Provide the (X, Y) coordinate of the cell's center where the given text is located.  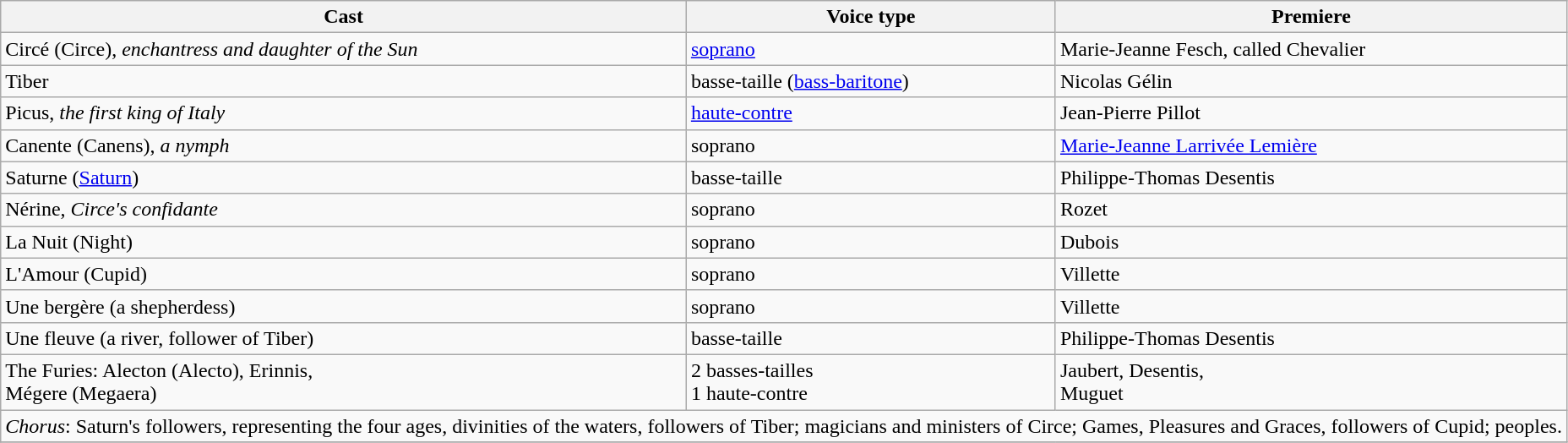
Circé (Circe), enchantress and daughter of the Sun (344, 49)
2 basses-tailles1 haute-contre (870, 382)
The Furies: Alecton (Alecto), Erinnis, Mégere (Megaera) (344, 382)
Marie-Jeanne Larrivée Lemière (1311, 145)
Picus, the first king of Italy (344, 113)
Marie-Jeanne Fesch, called Chevalier (1311, 49)
Tiber (344, 81)
Cast (344, 17)
Une bergère (a shepherdess) (344, 306)
Saturne (Saturn) (344, 178)
Premiere (1311, 17)
Une fleuve (a river, follower of Tiber) (344, 338)
Rozet (1311, 210)
Jaubert, Desentis, Muguet (1311, 382)
Nicolas Gélin (1311, 81)
Nérine, Circe's confidante (344, 210)
Voice type (870, 17)
Canente (Canens), a nymph (344, 145)
Jean-Pierre Pillot (1311, 113)
haute-contre (870, 113)
La Nuit (Night) (344, 242)
L'Amour (Cupid) (344, 274)
Dubois (1311, 242)
basse-taille (bass-baritone) (870, 81)
